Find where the given text appears and provide that cell's center as [x, y] coordinate. 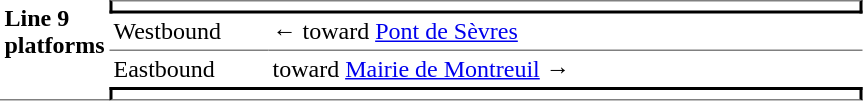
toward Mairie de Montreuil → [565, 69]
Eastbound [188, 69]
Line 9 platforms [54, 50]
Westbound [188, 33]
← toward Pont de Sèvres [565, 33]
